Find where the given text appears and provide that cell's center as [x, y] coordinate. 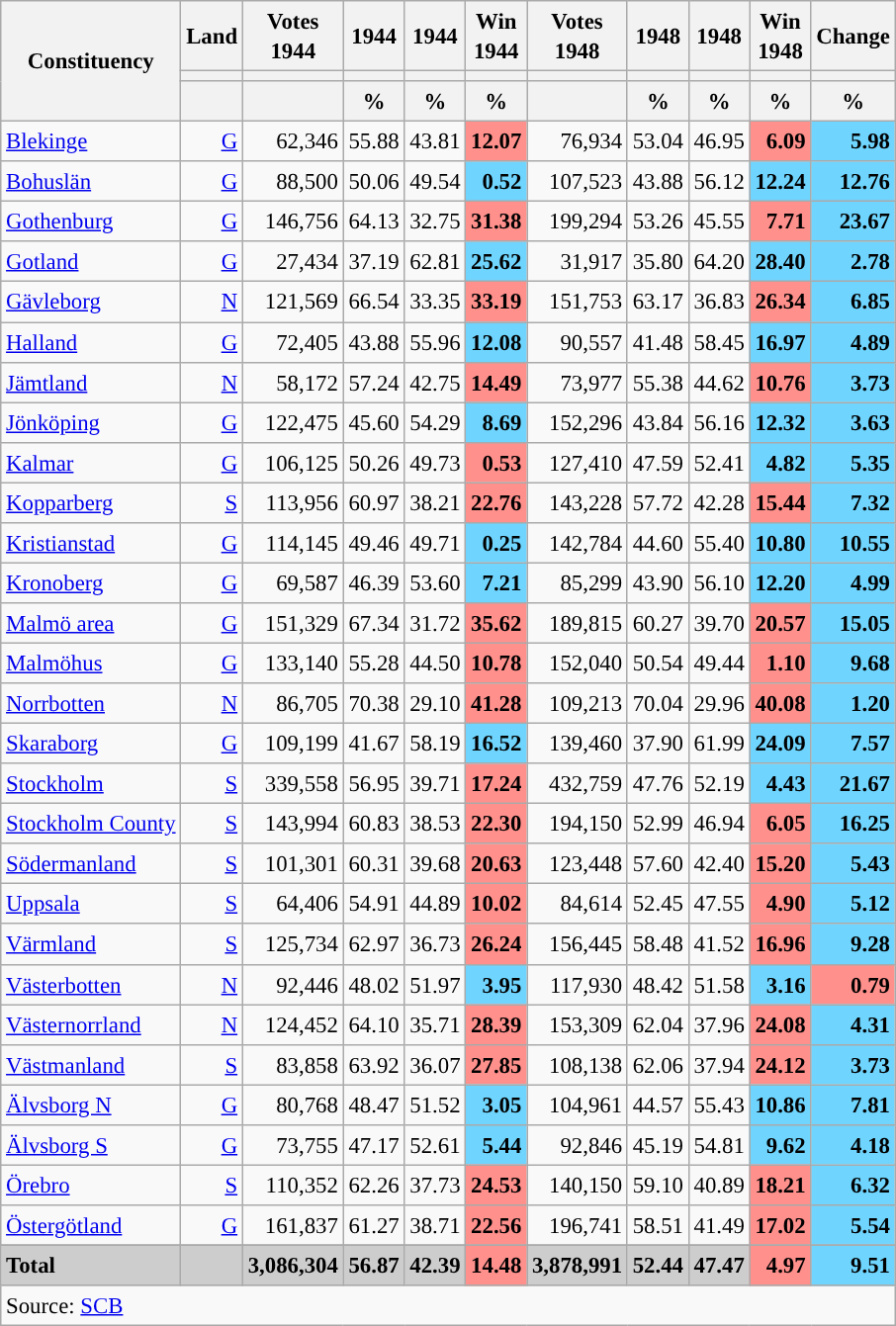
5.12 [852, 904]
60.97 [374, 502]
16.96 [780, 945]
12.76 [852, 182]
24.53 [496, 1185]
1.10 [780, 663]
58,172 [293, 382]
9.28 [852, 945]
10.80 [780, 544]
0.53 [496, 463]
60.27 [658, 623]
117,930 [578, 985]
339,558 [293, 783]
12.24 [780, 182]
46.94 [719, 825]
39.70 [719, 623]
23.67 [852, 221]
101,301 [293, 864]
14.49 [496, 382]
17.02 [780, 1226]
49.73 [435, 463]
70.04 [658, 704]
53.04 [658, 142]
17.24 [496, 783]
109,199 [293, 744]
113,956 [293, 502]
114,145 [293, 544]
58.51 [658, 1226]
55.28 [374, 663]
104,961 [578, 1105]
52.41 [719, 463]
16.97 [780, 342]
125,734 [293, 945]
62,346 [293, 142]
57.72 [658, 502]
127,410 [578, 463]
33.35 [435, 303]
3.95 [496, 985]
37.94 [719, 1064]
62.26 [374, 1185]
44.50 [435, 663]
Bohuslän [91, 182]
55.43 [719, 1105]
3.16 [780, 985]
43.84 [658, 423]
50.54 [658, 663]
8.69 [496, 423]
46.39 [374, 583]
49.46 [374, 544]
122,475 [293, 423]
48.42 [658, 985]
4.90 [780, 904]
41.28 [496, 704]
Stockholm County [91, 825]
Västernorrland [91, 1024]
45.60 [374, 423]
64.10 [374, 1024]
15.20 [780, 864]
4.18 [852, 1145]
7.32 [852, 502]
199,294 [578, 221]
16.25 [852, 825]
54.91 [374, 904]
37.19 [374, 261]
5.44 [496, 1145]
Votes 1944 [293, 36]
106,125 [293, 463]
Change [852, 36]
73,755 [293, 1145]
109,213 [578, 704]
52.61 [435, 1145]
7.57 [852, 744]
56.12 [719, 182]
31,917 [578, 261]
50.06 [374, 182]
10.86 [780, 1105]
5.43 [852, 864]
67.34 [374, 623]
6.09 [780, 142]
Värmland [91, 945]
92,846 [578, 1145]
26.34 [780, 303]
Halland [91, 342]
133,140 [293, 663]
Östergötland [91, 1226]
Gävleborg [91, 303]
41.52 [719, 945]
28.39 [496, 1024]
Malmöhus [91, 663]
152,296 [578, 423]
56.10 [719, 583]
24.12 [780, 1064]
73,977 [578, 382]
123,448 [578, 864]
121,569 [293, 303]
38.71 [435, 1226]
61.27 [374, 1226]
54.29 [435, 423]
40.89 [719, 1185]
Votes 1948 [578, 36]
41.48 [658, 342]
Örebro [91, 1185]
10.02 [496, 904]
140,150 [578, 1185]
36.73 [435, 945]
9.62 [780, 1145]
52.99 [658, 825]
62.06 [658, 1064]
3,878,991 [578, 1266]
62.97 [374, 945]
7.21 [496, 583]
142,784 [578, 544]
Land [212, 36]
110,352 [293, 1185]
60.83 [374, 825]
20.57 [780, 623]
88,500 [293, 182]
139,460 [578, 744]
64,406 [293, 904]
0.25 [496, 544]
Win 1944 [496, 36]
44.60 [658, 544]
38.21 [435, 502]
72,405 [293, 342]
151,329 [293, 623]
107,523 [578, 182]
41.49 [719, 1226]
6.32 [852, 1185]
35.80 [658, 261]
46.95 [719, 142]
37.96 [719, 1024]
61.99 [719, 744]
Win 1948 [780, 36]
Stockholm [91, 783]
55.96 [435, 342]
16.52 [496, 744]
90,557 [578, 342]
49.71 [435, 544]
70.38 [374, 704]
Source: SCB [448, 1305]
80,768 [293, 1105]
55.88 [374, 142]
44.62 [719, 382]
161,837 [293, 1226]
20.63 [496, 864]
146,756 [293, 221]
27,434 [293, 261]
Gothenburg [91, 221]
49.54 [435, 182]
32.75 [435, 221]
10.76 [780, 382]
47.47 [719, 1266]
7.71 [780, 221]
12.20 [780, 583]
56.95 [374, 783]
47.59 [658, 463]
21.67 [852, 783]
108,138 [578, 1064]
55.40 [719, 544]
3.63 [852, 423]
Västerbotten [91, 985]
0.79 [852, 985]
42.40 [719, 864]
156,445 [578, 945]
33.19 [496, 303]
85,299 [578, 583]
27.85 [496, 1064]
152,040 [578, 663]
12.32 [780, 423]
92,446 [293, 985]
189,815 [578, 623]
62.04 [658, 1024]
4.31 [852, 1024]
53.26 [658, 221]
22.30 [496, 825]
24.09 [780, 744]
42.28 [719, 502]
48.47 [374, 1105]
66.54 [374, 303]
59.10 [658, 1185]
153,309 [578, 1024]
58.45 [719, 342]
151,753 [578, 303]
14.48 [496, 1266]
36.83 [719, 303]
35.62 [496, 623]
63.17 [658, 303]
12.07 [496, 142]
9.68 [852, 663]
29.10 [435, 704]
53.60 [435, 583]
4.43 [780, 783]
69,587 [293, 583]
2.78 [852, 261]
51.52 [435, 1105]
6.05 [780, 825]
Skaraborg [91, 744]
10.78 [496, 663]
25.62 [496, 261]
64.13 [374, 221]
49.44 [719, 663]
1.20 [852, 704]
86,705 [293, 704]
36.07 [435, 1064]
22.56 [496, 1226]
Kopparberg [91, 502]
Kalmar [91, 463]
26.24 [496, 945]
7.81 [852, 1105]
37.73 [435, 1185]
44.89 [435, 904]
124,452 [293, 1024]
58.48 [658, 945]
22.76 [496, 502]
432,759 [578, 783]
Uppsala [91, 904]
52.45 [658, 904]
47.76 [658, 783]
52.19 [719, 783]
Malmö area [91, 623]
48.02 [374, 985]
47.55 [719, 904]
44.57 [658, 1105]
55.38 [658, 382]
Älvsborg S [91, 1145]
Västmanland [91, 1064]
37.90 [658, 744]
24.08 [780, 1024]
42.75 [435, 382]
38.53 [435, 825]
Total [91, 1266]
Älvsborg N [91, 1105]
0.52 [496, 182]
40.08 [780, 704]
5.54 [852, 1226]
76,934 [578, 142]
5.98 [852, 142]
54.81 [719, 1145]
Södermanland [91, 864]
Kronoberg [91, 583]
31.38 [496, 221]
56.87 [374, 1266]
58.19 [435, 744]
57.24 [374, 382]
42.39 [435, 1266]
4.97 [780, 1266]
31.72 [435, 623]
52.44 [658, 1266]
57.60 [658, 864]
143,228 [578, 502]
84,614 [578, 904]
39.71 [435, 783]
6.85 [852, 303]
39.68 [435, 864]
50.26 [374, 463]
47.17 [374, 1145]
Jönköping [91, 423]
43.81 [435, 142]
51.58 [719, 985]
3.05 [496, 1105]
4.82 [780, 463]
Jämtland [91, 382]
5.35 [852, 463]
45.55 [719, 221]
15.44 [780, 502]
60.31 [374, 864]
Kristianstad [91, 544]
43.90 [658, 583]
83,858 [293, 1064]
3,086,304 [293, 1266]
29.96 [719, 704]
4.89 [852, 342]
51.97 [435, 985]
Constituency [91, 61]
196,741 [578, 1226]
9.51 [852, 1266]
4.99 [852, 583]
28.40 [780, 261]
45.19 [658, 1145]
62.81 [435, 261]
143,994 [293, 825]
Norrbotten [91, 704]
15.05 [852, 623]
41.67 [374, 744]
Gotland [91, 261]
56.16 [719, 423]
64.20 [719, 261]
35.71 [435, 1024]
12.08 [496, 342]
10.55 [852, 544]
18.21 [780, 1185]
63.92 [374, 1064]
Blekinge [91, 142]
194,150 [578, 825]
